Pinpoint the cell where the given text exists, returning its (X, Y) midpoint coordinate. 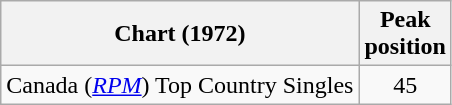
Peakposition (405, 34)
Canada (RPM) Top Country Singles (180, 85)
Chart (1972) (180, 34)
45 (405, 85)
